Output the (x, y) coordinate of the center of the cell containing the given text.  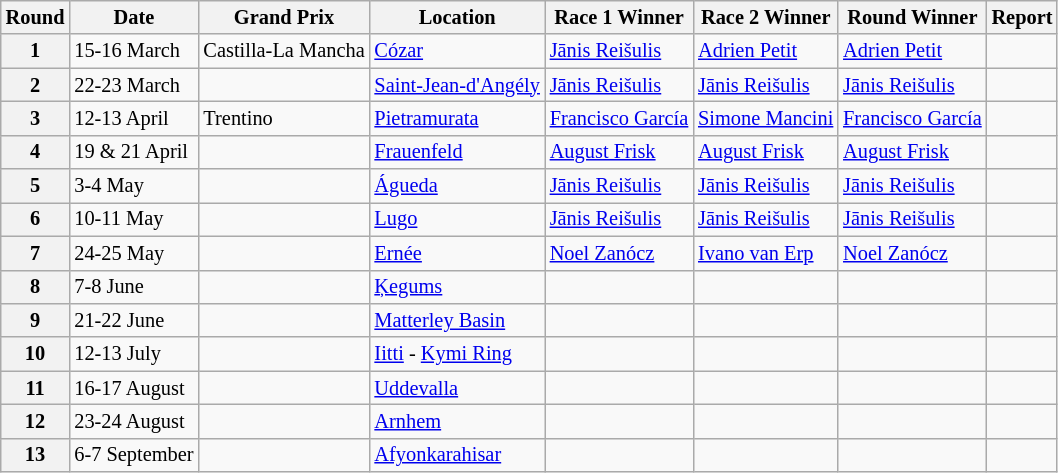
3-4 May (134, 186)
10-11 May (134, 219)
7-8 June (134, 287)
Location (458, 17)
Ernée (458, 253)
Cózar (458, 51)
2 (36, 85)
Lugo (458, 219)
5 (36, 186)
12 (36, 421)
15-16 March (134, 51)
4 (36, 152)
22-23 March (134, 85)
13 (36, 455)
16-17 August (134, 388)
Matterley Basin (458, 320)
Date (134, 17)
21-22 June (134, 320)
Round Winner (912, 17)
Saint-Jean-d'Angély (458, 85)
Race 1 Winner (619, 17)
12-13 July (134, 354)
12-13 April (134, 118)
Afyonkarahisar (458, 455)
7 (36, 253)
Ivano van Erp (766, 253)
Arnhem (458, 421)
10 (36, 354)
Race 2 Winner (766, 17)
Trentino (284, 118)
Águeda (458, 186)
Castilla-La Mancha (284, 51)
1 (36, 51)
Round (36, 17)
Uddevalla (458, 388)
Pietramurata (458, 118)
9 (36, 320)
Ķegums (458, 287)
Grand Prix (284, 17)
11 (36, 388)
6-7 September (134, 455)
Frauenfeld (458, 152)
24-25 May (134, 253)
Iitti - Kymi Ring (458, 354)
Simone Mancini (766, 118)
8 (36, 287)
3 (36, 118)
6 (36, 219)
19 & 21 April (134, 152)
Report (1022, 17)
23-24 August (134, 421)
